Extract the (x, y) coordinate from the center of the cell holding the provided text.  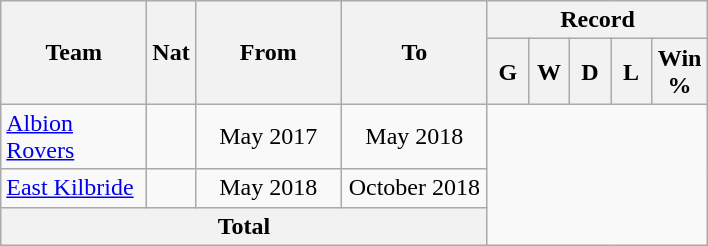
G (508, 72)
D (590, 72)
October 2018 (414, 188)
East Kilbride (74, 188)
To (414, 52)
Nat (171, 52)
Team (74, 52)
L (632, 72)
Total (244, 226)
W (548, 72)
Record (597, 20)
Win % (680, 72)
Albion Rovers (74, 136)
May 2017 (268, 136)
From (268, 52)
